Pinpoint the cell where the given text exists, returning its (X, Y) midpoint coordinate. 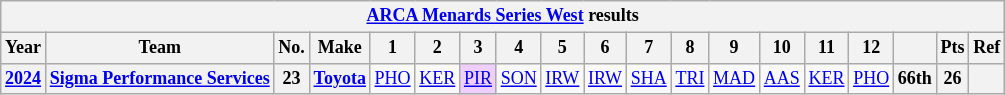
Pts (952, 48)
Make (340, 48)
AAS (782, 78)
PIR (478, 78)
11 (826, 48)
Year (24, 48)
12 (872, 48)
MAD (734, 78)
9 (734, 48)
8 (690, 48)
SON (518, 78)
Sigma Performance Services (160, 78)
3 (478, 48)
2024 (24, 78)
1 (392, 48)
66th (916, 78)
Toyota (340, 78)
2 (438, 48)
5 (562, 48)
Team (160, 48)
No. (292, 48)
ARCA Menards Series West results (503, 16)
6 (606, 48)
10 (782, 48)
TRI (690, 78)
SHA (648, 78)
Ref (987, 48)
23 (292, 78)
4 (518, 48)
7 (648, 48)
26 (952, 78)
